Scan for the cell matching the given text and deliver its [X, Y] coordinate at center. 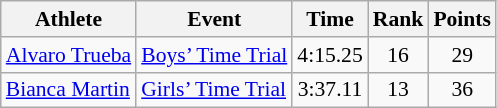
Points [462, 19]
Bianca Martin [68, 90]
Boys’ Time Trial [214, 55]
36 [462, 90]
16 [398, 55]
4:15.25 [330, 55]
3:37.11 [330, 90]
29 [462, 55]
Girls’ Time Trial [214, 90]
Athlete [68, 19]
13 [398, 90]
Event [214, 19]
Alvaro Trueba [68, 55]
Time [330, 19]
Rank [398, 19]
